Return the [x, y] coordinate for the center point of the cell that contains the specified text.  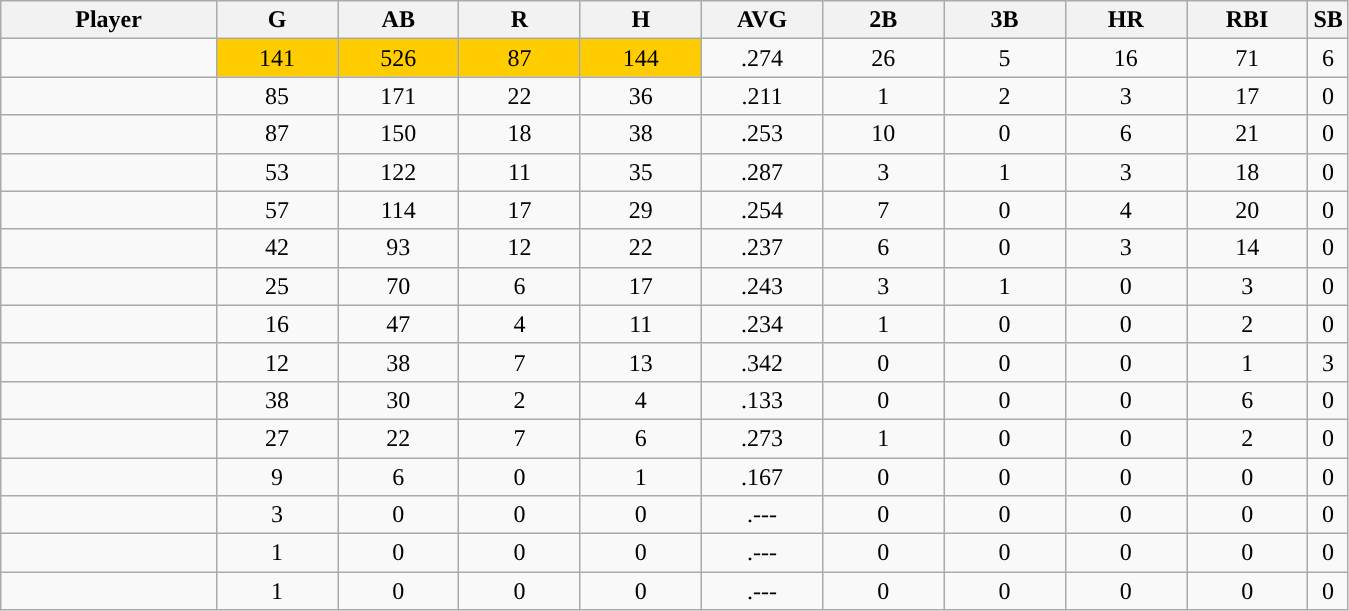
122 [398, 172]
.167 [762, 477]
5 [1004, 58]
.234 [762, 324]
2B [884, 20]
RBI [1246, 20]
35 [640, 172]
47 [398, 324]
R [520, 20]
30 [398, 400]
AB [398, 20]
14 [1246, 248]
150 [398, 134]
.254 [762, 210]
H [640, 20]
AVG [762, 20]
.274 [762, 58]
26 [884, 58]
Player [109, 20]
3B [1004, 20]
9 [276, 477]
.211 [762, 96]
13 [640, 362]
21 [1246, 134]
.273 [762, 438]
71 [1246, 58]
141 [276, 58]
25 [276, 286]
20 [1246, 210]
.237 [762, 248]
G [276, 20]
70 [398, 286]
53 [276, 172]
85 [276, 96]
171 [398, 96]
.133 [762, 400]
57 [276, 210]
42 [276, 248]
.342 [762, 362]
.243 [762, 286]
.253 [762, 134]
114 [398, 210]
36 [640, 96]
27 [276, 438]
144 [640, 58]
HR [1126, 20]
93 [398, 248]
SB [1328, 20]
29 [640, 210]
10 [884, 134]
.287 [762, 172]
526 [398, 58]
